Detect which cell encompasses the target text, then output its [x, y] center coordinate. 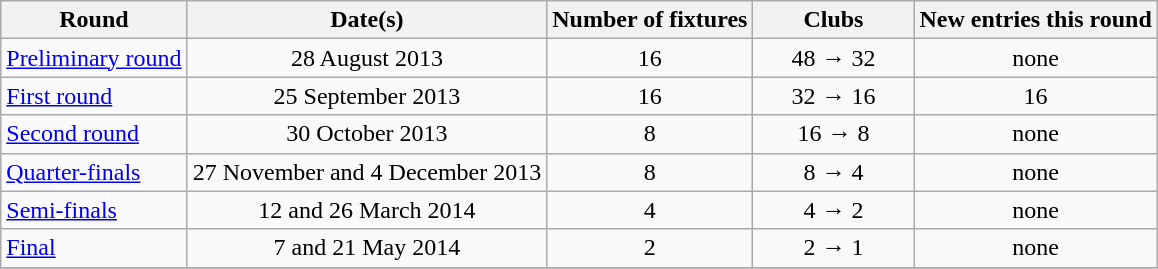
Clubs [834, 20]
Preliminary round [94, 58]
Date(s) [367, 20]
25 September 2013 [367, 96]
4 → 2 [834, 210]
New entries this round [1036, 20]
2 → 1 [834, 248]
7 and 21 May 2014 [367, 248]
2 [650, 248]
32 → 16 [834, 96]
Quarter-finals [94, 172]
48 → 32 [834, 58]
Second round [94, 134]
Round [94, 20]
12 and 26 March 2014 [367, 210]
28 August 2013 [367, 58]
4 [650, 210]
27 November and 4 December 2013 [367, 172]
8 → 4 [834, 172]
30 October 2013 [367, 134]
16 → 8 [834, 134]
Number of fixtures [650, 20]
First round [94, 96]
Final [94, 248]
Semi-finals [94, 210]
